Extract the (X, Y) coordinate from the center of the cell holding the provided text.  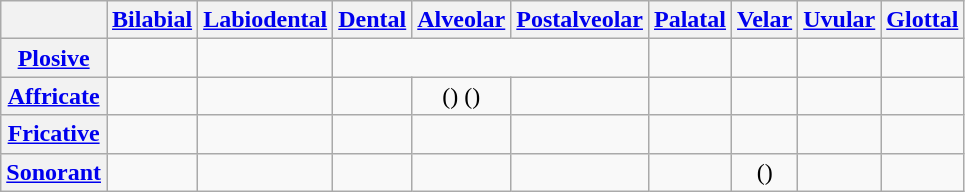
Alveolar (462, 20)
Uvular (840, 20)
() (765, 172)
Bilabial (152, 20)
Affricate (54, 96)
() () (462, 96)
Dental (372, 20)
Sonorant (54, 172)
Labiodental (266, 20)
Plosive (54, 58)
Velar (765, 20)
Palatal (690, 20)
Glottal (922, 20)
Fricative (54, 134)
Postalveolar (580, 20)
